Return the (x, y) coordinate for the center point of the cell that contains the specified text.  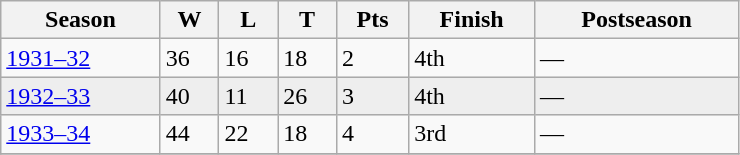
40 (190, 96)
3rd (472, 134)
1931–32 (80, 58)
Postseason (637, 20)
W (190, 20)
Season (80, 20)
26 (308, 96)
44 (190, 134)
2 (372, 58)
Finish (472, 20)
1933–34 (80, 134)
Pts (372, 20)
1932–33 (80, 96)
3 (372, 96)
11 (248, 96)
4 (372, 134)
L (248, 20)
16 (248, 58)
36 (190, 58)
22 (248, 134)
T (308, 20)
